Pinpoint the cell where the given text exists, returning its [X, Y] midpoint coordinate. 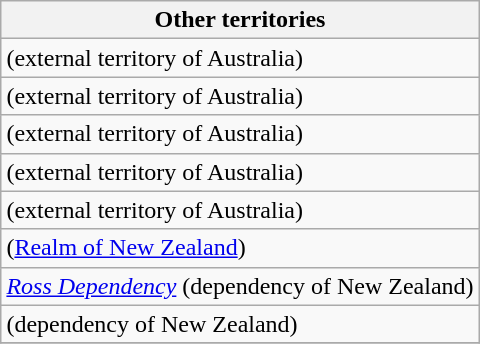
(dependency of New Zealand) [240, 324]
Other territories [240, 20]
Ross Dependency (dependency of New Zealand) [240, 286]
(Realm of New Zealand) [240, 248]
